Determine the [x, y] coordinate at the center of the cell enclosing the given text.  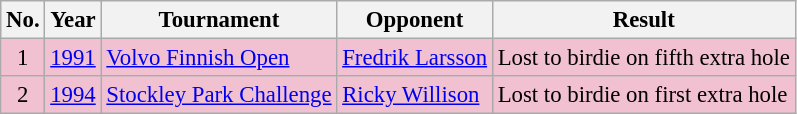
2 [23, 95]
Lost to birdie on first extra hole [644, 95]
Tournament [219, 20]
1 [23, 58]
Lost to birdie on fifth extra hole [644, 58]
Year [73, 20]
No. [23, 20]
Volvo Finnish Open [219, 58]
Stockley Park Challenge [219, 95]
1994 [73, 95]
1991 [73, 58]
Fredrik Larsson [414, 58]
Opponent [414, 20]
Ricky Willison [414, 95]
Result [644, 20]
